Extract the [X, Y] coordinate from the center of the cell holding the provided text.  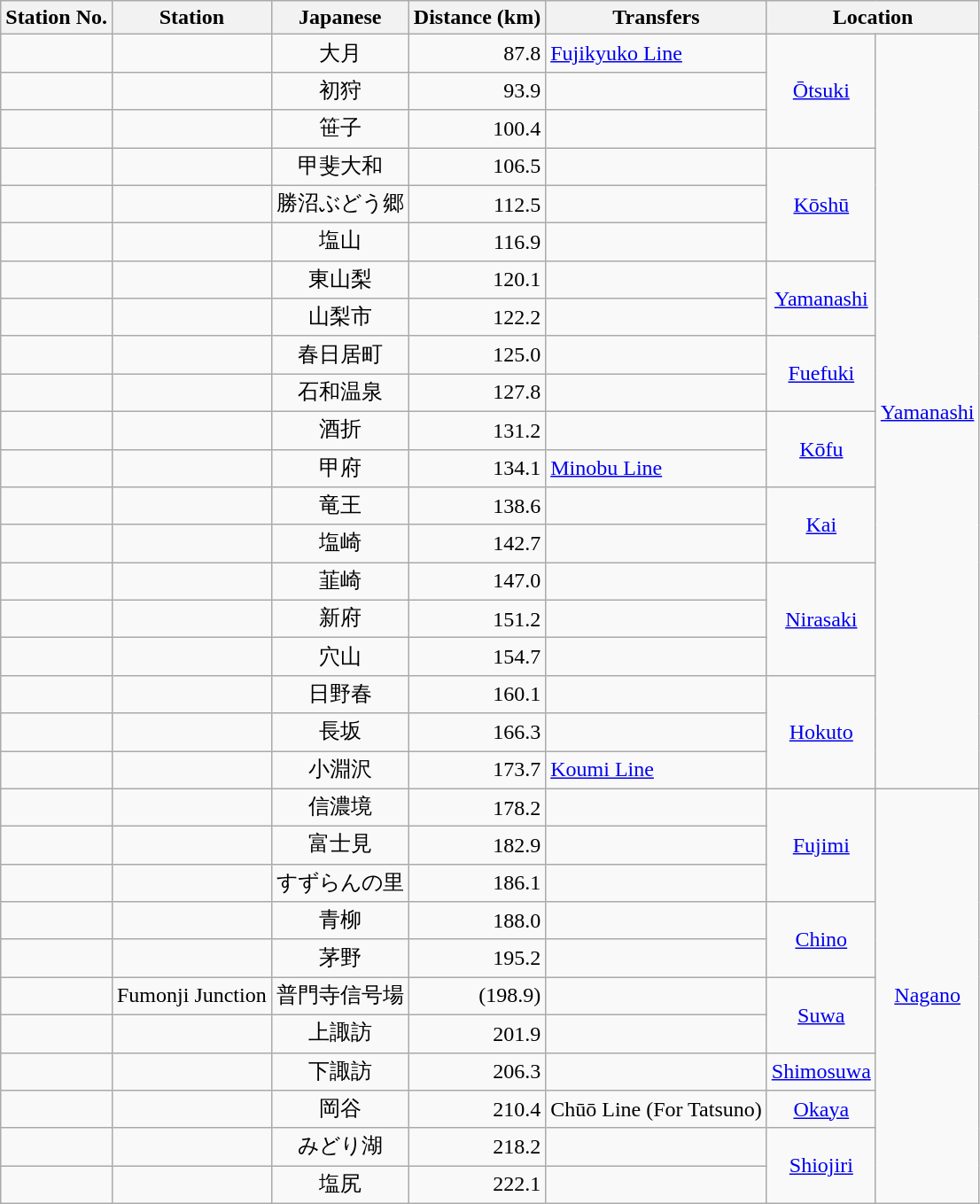
Fumonji Junction [191, 996]
Hokuto [821, 732]
188.0 [477, 921]
138.6 [477, 507]
酒折 [340, 431]
106.5 [477, 167]
125.0 [477, 354]
韮崎 [340, 581]
笹子 [340, 129]
Ōtsuki [821, 91]
Minobu Line [657, 468]
210.4 [477, 1109]
上諏訪 [340, 1033]
Shiojiri [821, 1166]
116.9 [477, 243]
Nirasaki [821, 619]
塩山 [340, 243]
Suwa [821, 1015]
石和温泉 [340, 393]
Chino [821, 939]
Station No. [57, 18]
93.9 [477, 90]
岡谷 [340, 1109]
206.3 [477, 1072]
甲斐大和 [340, 167]
勝沼ぶどう郷 [340, 204]
131.2 [477, 431]
新府 [340, 618]
142.7 [477, 544]
東山梨 [340, 280]
下諏訪 [340, 1072]
信濃境 [340, 808]
Fujimi [821, 845]
154.7 [477, 657]
塩崎 [340, 544]
Distance (km) [477, 18]
182.9 [477, 845]
Kōshū [821, 204]
日野春 [340, 695]
Transfers [657, 18]
富士見 [340, 845]
春日居町 [340, 354]
134.1 [477, 468]
147.0 [477, 581]
Fuefuki [821, 374]
87.8 [477, 53]
竜王 [340, 507]
普門寺信号場 [340, 996]
Japanese [340, 18]
195.2 [477, 959]
122.2 [477, 317]
Kai [821, 524]
Koumi Line [657, 771]
173.7 [477, 771]
小淵沢 [340, 771]
127.8 [477, 393]
120.1 [477, 280]
茅野 [340, 959]
すずらんの里 [340, 882]
218.2 [477, 1146]
大月 [340, 53]
186.1 [477, 882]
166.3 [477, 732]
160.1 [477, 695]
Nagano [927, 996]
222.1 [477, 1185]
みどり湖 [340, 1146]
100.4 [477, 129]
青柳 [340, 921]
Kōfu [821, 448]
山梨市 [340, 317]
151.2 [477, 618]
長坂 [340, 732]
112.5 [477, 204]
甲府 [340, 468]
穴山 [340, 657]
Okaya [821, 1109]
Shimosuwa [821, 1072]
178.2 [477, 808]
Location [873, 18]
初狩 [340, 90]
塩尻 [340, 1185]
Fujikyuko Line [657, 53]
(198.9) [477, 996]
Station [191, 18]
Chūō Line (For Tatsuno) [657, 1109]
201.9 [477, 1033]
